Locate the cell with the specified text and output its [x, y] center coordinate. 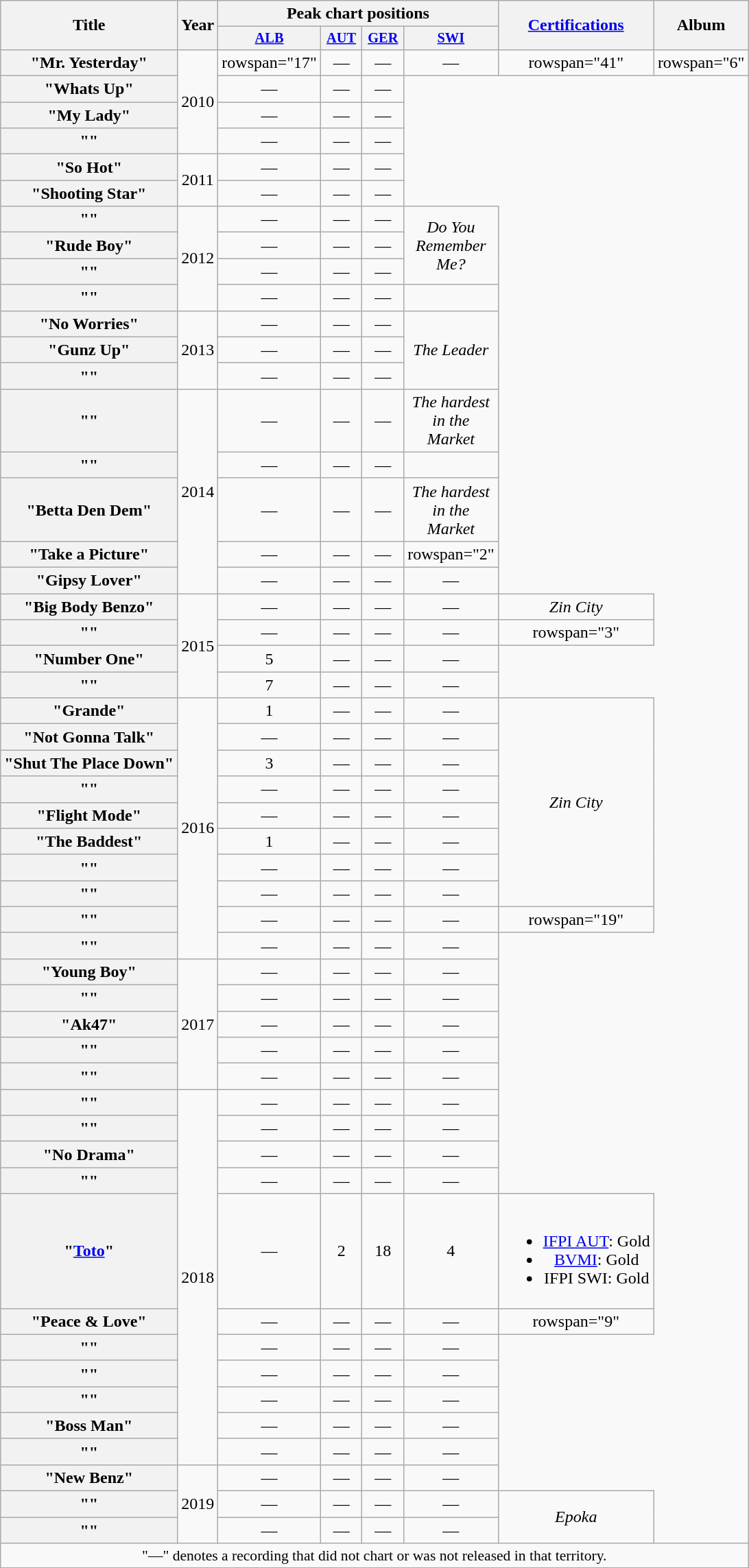
"Shooting Star" [89, 193]
"Rude Boy" [89, 245]
rowspan="19" [576, 919]
Do You Remember Me? [451, 245]
2010 [198, 101]
2015 [198, 646]
"Gunz Up" [89, 350]
"The Baddest" [89, 841]
Certifications [576, 25]
"Whats Up" [89, 89]
2018 [198, 1277]
"Big Body Benzo" [89, 607]
"Mr. Yesterday" [89, 62]
2013 [198, 350]
2019 [198, 1504]
"Flight Mode" [89, 815]
GER [383, 38]
"Not Gonna Talk" [89, 737]
"Peace & Love" [89, 1321]
rowspan="17" [270, 62]
2014 [198, 491]
4 [451, 1251]
Title [89, 25]
ALB [270, 38]
18 [383, 1251]
"My Lady" [89, 115]
"—" denotes a recording that did not chart or was not released in that territory. [374, 1556]
SWI [451, 38]
2016 [198, 828]
rowspan="9" [576, 1321]
5 [270, 659]
"New Benz" [89, 1477]
"Toto" [89, 1251]
3 [270, 763]
The Leader [451, 350]
"Betta Den Dem" [89, 509]
rowspan="2" [451, 554]
"Number One" [89, 659]
2 [342, 1251]
"Grande" [89, 711]
"No Drama" [89, 1155]
Epoka [576, 1517]
rowspan="6" [701, 62]
Year [198, 25]
"Gipsy Lover" [89, 581]
rowspan="3" [576, 633]
"Boss Man" [89, 1425]
"Shut The Place Down" [89, 763]
rowspan="41" [576, 62]
Peak chart positions [358, 14]
Album [701, 25]
2017 [198, 1024]
2012 [198, 258]
"Take a Picture" [89, 554]
"No Worries" [89, 324]
7 [270, 685]
2011 [198, 180]
IFPI AUT: GoldBVMI: GoldIFPI SWI: Gold [576, 1251]
AUT [342, 38]
"Young Boy" [89, 972]
"So Hot" [89, 167]
"Ak47" [89, 1024]
